Locate the cell with the specified text and output its (x, y) center coordinate. 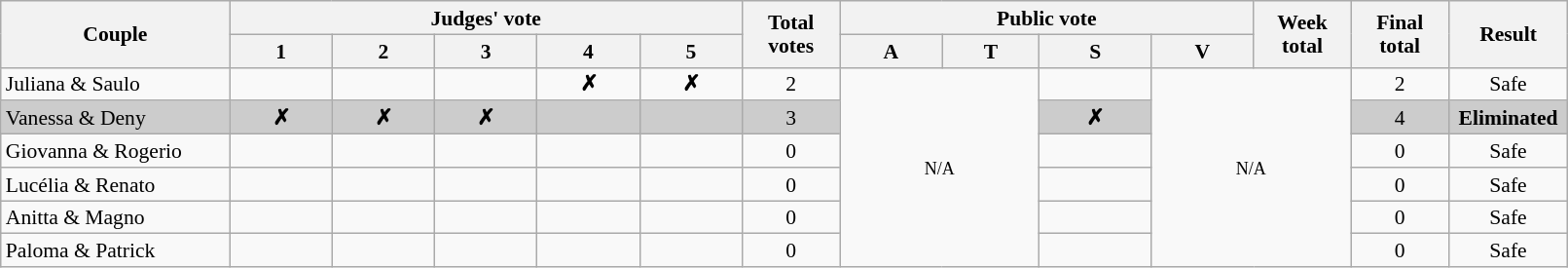
Vanessa & Deny (115, 118)
Paloma & Patrick (115, 250)
V (1203, 51)
A (892, 51)
Lucélia & Renato (115, 184)
Juliana & Saulo (115, 84)
Total votes (791, 34)
Eliminated (1509, 118)
Giovanna & Rogerio (115, 151)
1 (280, 51)
Couple (115, 34)
T (991, 51)
Week total (1302, 34)
Public vote (1047, 18)
S (1096, 51)
Judges' vote (487, 18)
Final total (1400, 34)
5 (691, 51)
Anitta & Magno (115, 217)
Result (1509, 34)
